Search for the cell housing the specified text and yield its (x, y) center coordinate. 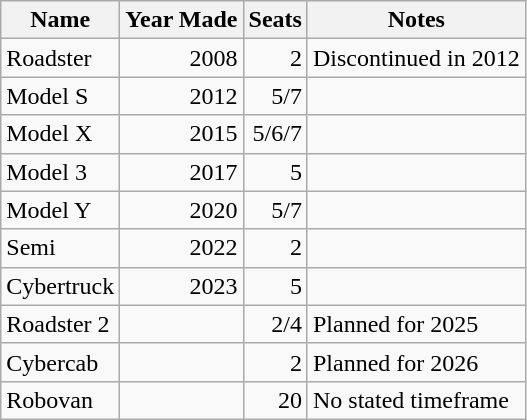
Roadster (60, 58)
Seats (275, 20)
Cybertruck (60, 286)
Year Made (182, 20)
Model 3 (60, 172)
20 (275, 400)
Semi (60, 248)
Discontinued in 2012 (416, 58)
Notes (416, 20)
Planned for 2026 (416, 362)
Robovan (60, 400)
2022 (182, 248)
2015 (182, 134)
Name (60, 20)
Model Y (60, 210)
Planned for 2025 (416, 324)
Model S (60, 96)
No stated timeframe (416, 400)
Roadster 2 (60, 324)
2017 (182, 172)
Model X (60, 134)
5/6/7 (275, 134)
2023 (182, 286)
2012 (182, 96)
2008 (182, 58)
2020 (182, 210)
2/4 (275, 324)
Cybercab (60, 362)
